Provide the [X, Y] coordinate of the cell's center where the given text is located.  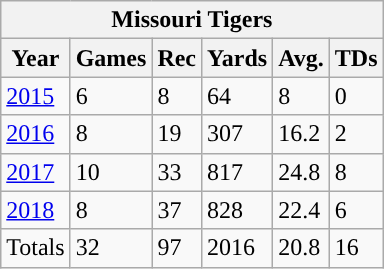
16 [356, 248]
22.4 [302, 210]
2 [356, 134]
2018 [36, 210]
Year [36, 58]
Yards [238, 58]
Rec [177, 58]
19 [177, 134]
0 [356, 96]
828 [238, 210]
97 [177, 248]
307 [238, 134]
10 [111, 172]
16.2 [302, 134]
TDs [356, 58]
Missouri Tigers [192, 20]
20.8 [302, 248]
Totals [36, 248]
32 [111, 248]
24.8 [302, 172]
64 [238, 96]
Avg. [302, 58]
817 [238, 172]
2017 [36, 172]
Games [111, 58]
2015 [36, 96]
37 [177, 210]
33 [177, 172]
